For the text-containing cell, return its midpoint in (x, y) coordinate format. 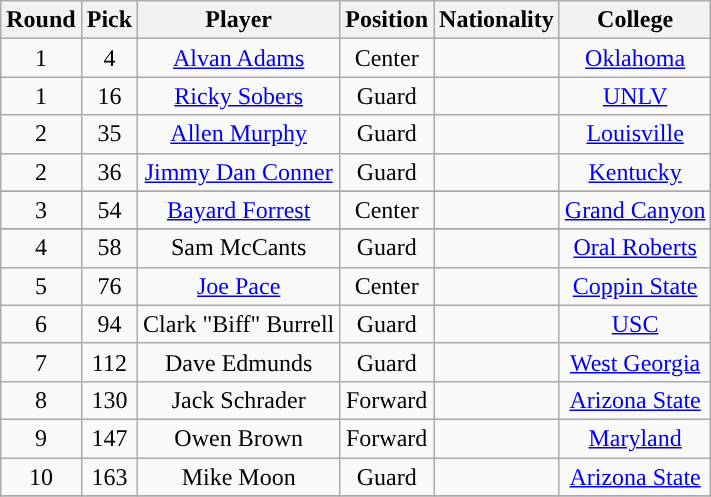
Sam McCants (239, 248)
94 (109, 324)
Oklahoma (635, 58)
Bayard Forrest (239, 210)
16 (109, 96)
Mike Moon (239, 477)
130 (109, 400)
Coppin State (635, 286)
Kentucky (635, 172)
Maryland (635, 438)
Ricky Sobers (239, 96)
163 (109, 477)
58 (109, 248)
35 (109, 134)
Oral Roberts (635, 248)
West Georgia (635, 362)
Player (239, 20)
Joe Pace (239, 286)
USC (635, 324)
Position (387, 20)
112 (109, 362)
Allen Murphy (239, 134)
Jack Schrader (239, 400)
Owen Brown (239, 438)
6 (41, 324)
36 (109, 172)
Clark "Biff" Burrell (239, 324)
Alvan Adams (239, 58)
76 (109, 286)
9 (41, 438)
Dave Edmunds (239, 362)
10 (41, 477)
3 (41, 210)
Nationality (497, 20)
Pick (109, 20)
5 (41, 286)
UNLV (635, 96)
Jimmy Dan Conner (239, 172)
Louisville (635, 134)
147 (109, 438)
54 (109, 210)
8 (41, 400)
College (635, 20)
7 (41, 362)
Grand Canyon (635, 210)
Round (41, 20)
